Pinpoint the cell where the given text exists, returning its (X, Y) midpoint coordinate. 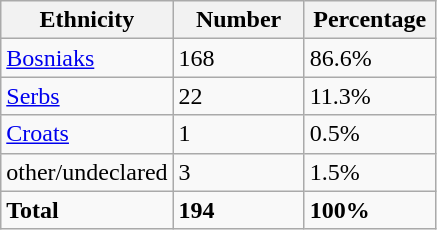
Total (87, 210)
11.3% (370, 96)
86.6% (370, 58)
Croats (87, 134)
194 (238, 210)
22 (238, 96)
other/undeclared (87, 172)
Bosniaks (87, 58)
1.5% (370, 172)
Percentage (370, 20)
Serbs (87, 96)
100% (370, 210)
168 (238, 58)
0.5% (370, 134)
3 (238, 172)
1 (238, 134)
Ethnicity (87, 20)
Number (238, 20)
